Detect which cell encompasses the target text, then output its [x, y] center coordinate. 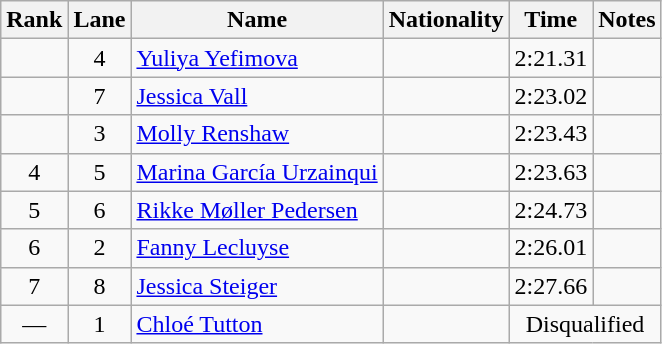
Jessica Steiger [257, 286]
2:21.31 [551, 58]
2:23.63 [551, 172]
2:24.73 [551, 210]
1 [100, 324]
Rank [34, 20]
Lane [100, 20]
Name [257, 20]
2 [100, 248]
Chloé Tutton [257, 324]
Fanny Lecluyse [257, 248]
Molly Renshaw [257, 134]
Time [551, 20]
Marina García Urzainqui [257, 172]
Disqualified [585, 324]
— [34, 324]
2:23.02 [551, 96]
2:27.66 [551, 286]
8 [100, 286]
2:23.43 [551, 134]
3 [100, 134]
2:26.01 [551, 248]
Jessica Vall [257, 96]
Rikke Møller Pedersen [257, 210]
Yuliya Yefimova [257, 58]
Nationality [446, 20]
Notes [627, 20]
